Capture the cell that displays the provided text and extract its [x, y] central coordinate. 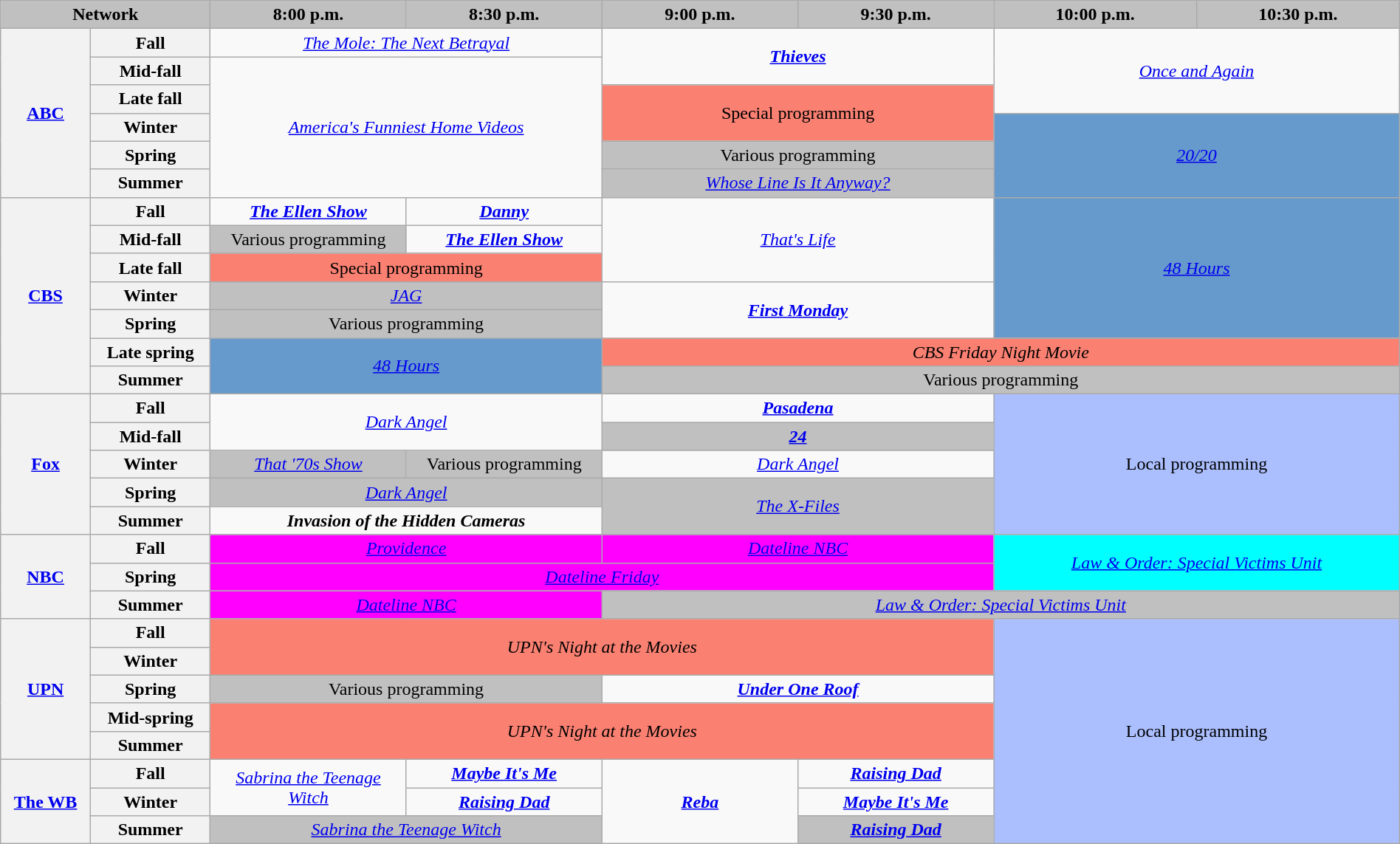
The Mole: The Next Betrayal [406, 43]
America's Funniest Home Videos [406, 127]
Late spring [150, 352]
ABC [46, 113]
Mid-spring [150, 717]
That's Life [797, 239]
First Monday [797, 309]
9:00 p.m. [700, 15]
8:30 p.m. [504, 15]
NBC [46, 577]
JAG [406, 295]
Once and Again [1196, 71]
Under One Roof [797, 689]
The WB [46, 801]
Dateline Friday [603, 577]
Pasadena [797, 408]
CBS Friday Night Movie [1001, 352]
10:00 p.m. [1096, 15]
Invasion of the Hidden Cameras [406, 521]
UPN [46, 689]
24 [797, 436]
The X-Files [797, 507]
Whose Line Is It Anyway? [797, 183]
That '70s Show [309, 464]
Reba [700, 801]
Network [106, 15]
20/20 [1196, 155]
Thieves [797, 57]
Providence [406, 549]
Danny [504, 211]
8:00 p.m. [309, 15]
10:30 p.m. [1298, 15]
Fox [46, 464]
CBS [46, 295]
9:30 p.m. [896, 15]
